Return [x, y] of the center of cell containing provided text 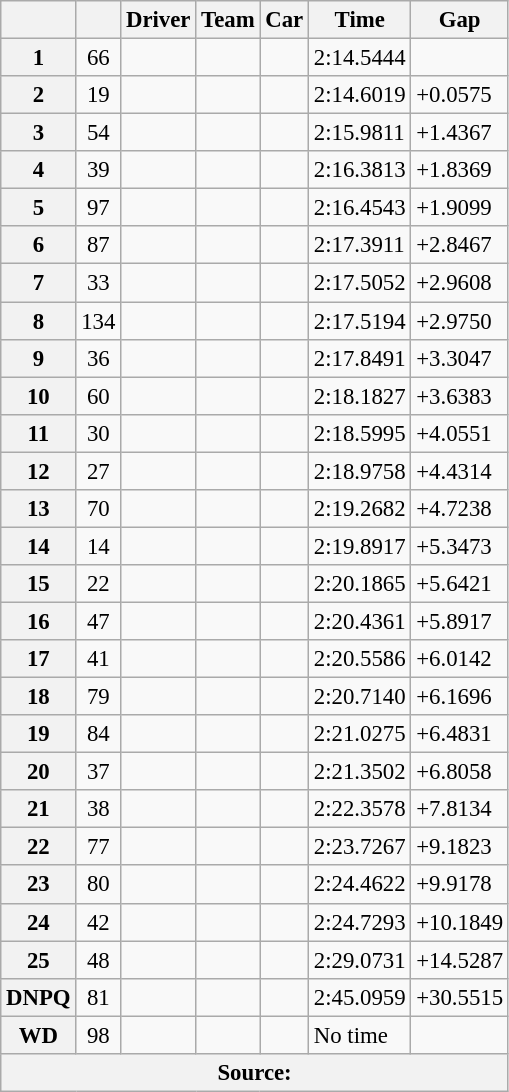
2:19.8917 [360, 546]
20 [38, 772]
+6.4831 [460, 734]
2:20.5586 [360, 659]
2:17.8491 [360, 358]
11 [38, 433]
2:19.2682 [360, 509]
87 [98, 245]
Gap [460, 20]
17 [38, 659]
2:45.0959 [360, 997]
24 [38, 922]
2:21.3502 [360, 772]
97 [98, 208]
2:20.1865 [360, 584]
+30.5515 [460, 997]
4 [38, 170]
38 [98, 809]
54 [98, 133]
7 [38, 283]
6 [38, 245]
Source: [255, 1073]
+2.9608 [460, 283]
48 [98, 960]
60 [98, 396]
+4.0551 [460, 433]
DNPQ [38, 997]
2:18.1827 [360, 396]
8 [38, 321]
98 [98, 1035]
23 [38, 885]
2:21.0275 [360, 734]
80 [98, 885]
2:15.9811 [360, 133]
15 [38, 584]
2:29.0731 [360, 960]
16 [38, 621]
+4.7238 [460, 509]
66 [98, 58]
2:24.4622 [360, 885]
+6.8058 [460, 772]
79 [98, 697]
12 [38, 471]
2:24.7293 [360, 922]
No time [360, 1035]
Driver [158, 20]
30 [98, 433]
+9.1823 [460, 847]
27 [98, 471]
2:20.4361 [360, 621]
+3.6383 [460, 396]
2:17.5194 [360, 321]
42 [98, 922]
2:16.4543 [360, 208]
5 [38, 208]
3 [38, 133]
+5.8917 [460, 621]
+6.1696 [460, 697]
9 [38, 358]
2:18.5995 [360, 433]
10 [38, 396]
+6.0142 [460, 659]
Time [360, 20]
2:20.7140 [360, 697]
2:16.3813 [360, 170]
134 [98, 321]
+1.9099 [460, 208]
47 [98, 621]
Team [228, 20]
+5.3473 [460, 546]
WD [38, 1035]
+4.4314 [460, 471]
39 [98, 170]
2 [38, 95]
+2.8467 [460, 245]
+7.8134 [460, 809]
+1.8369 [460, 170]
+9.9178 [460, 885]
+0.0575 [460, 95]
2:14.6019 [360, 95]
2:17.5052 [360, 283]
77 [98, 847]
18 [38, 697]
13 [38, 509]
+2.9750 [460, 321]
21 [38, 809]
37 [98, 772]
81 [98, 997]
+1.4367 [460, 133]
+14.5287 [460, 960]
84 [98, 734]
Car [284, 20]
33 [98, 283]
25 [38, 960]
2:18.9758 [360, 471]
1 [38, 58]
36 [98, 358]
70 [98, 509]
+5.6421 [460, 584]
+10.1849 [460, 922]
2:22.3578 [360, 809]
2:17.3911 [360, 245]
2:23.7267 [360, 847]
2:14.5444 [360, 58]
41 [98, 659]
+3.3047 [460, 358]
